Locate the cell with the specified text and output its (x, y) center coordinate. 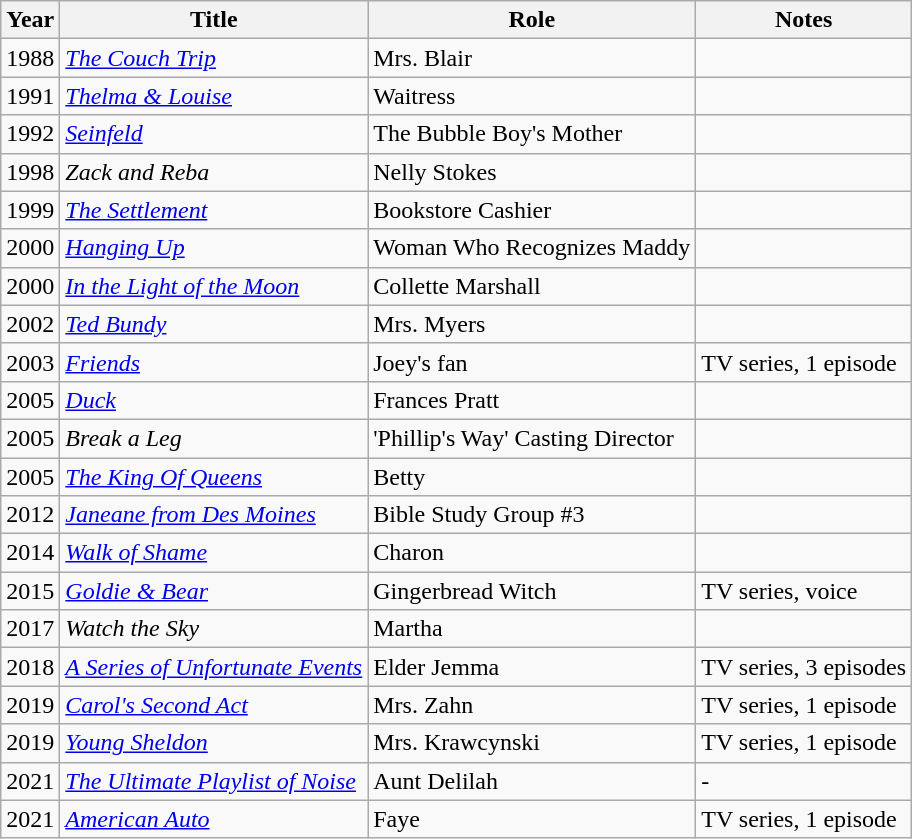
American Auto (214, 819)
Charon (532, 553)
Mrs. Myers (532, 324)
Mrs. Zahn (532, 705)
2002 (30, 324)
Role (532, 20)
Carol's Second Act (214, 705)
2015 (30, 591)
A Series of Unfortunate Events (214, 667)
The King Of Queens (214, 477)
Hanging Up (214, 248)
Nelly Stokes (532, 172)
The Couch Trip (214, 58)
Break a Leg (214, 438)
'Phillip's Way' Casting Director (532, 438)
1998 (30, 172)
Woman Who Recognizes Maddy (532, 248)
Young Sheldon (214, 743)
Goldie & Bear (214, 591)
In the Light of the Moon (214, 286)
Mrs. Krawcynski (532, 743)
Martha (532, 629)
Aunt Delilah (532, 781)
Watch the Sky (214, 629)
Elder Jemma (532, 667)
Bible Study Group #3 (532, 515)
2014 (30, 553)
Faye (532, 819)
Duck (214, 400)
2018 (30, 667)
2003 (30, 362)
Mrs. Blair (532, 58)
Friends (214, 362)
Zack and Reba (214, 172)
2017 (30, 629)
The Bubble Boy's Mother (532, 134)
1992 (30, 134)
TV series, 3 episodes (804, 667)
Frances Pratt (532, 400)
Title (214, 20)
Seinfeld (214, 134)
Notes (804, 20)
- (804, 781)
Collette Marshall (532, 286)
Gingerbread Witch (532, 591)
Bookstore Cashier (532, 210)
Janeane from Des Moines (214, 515)
1988 (30, 58)
Walk of Shame (214, 553)
Ted Bundy (214, 324)
1999 (30, 210)
2012 (30, 515)
Joey's fan (532, 362)
1991 (30, 96)
Waitress (532, 96)
The Ultimate Playlist of Noise (214, 781)
Year (30, 20)
The Settlement (214, 210)
Thelma & Louise (214, 96)
Betty (532, 477)
TV series, voice (804, 591)
